Provide the (x, y) coordinate of the cell's center where the given text is located.  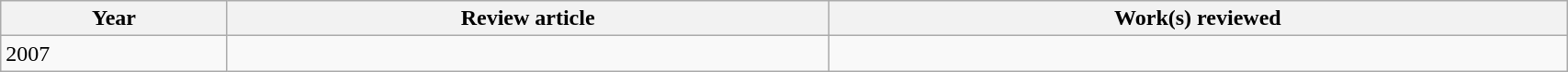
Review article (527, 18)
Work(s) reviewed (1198, 18)
2007 (114, 54)
Year (114, 18)
